Return (X, Y) of the center of cell containing provided text 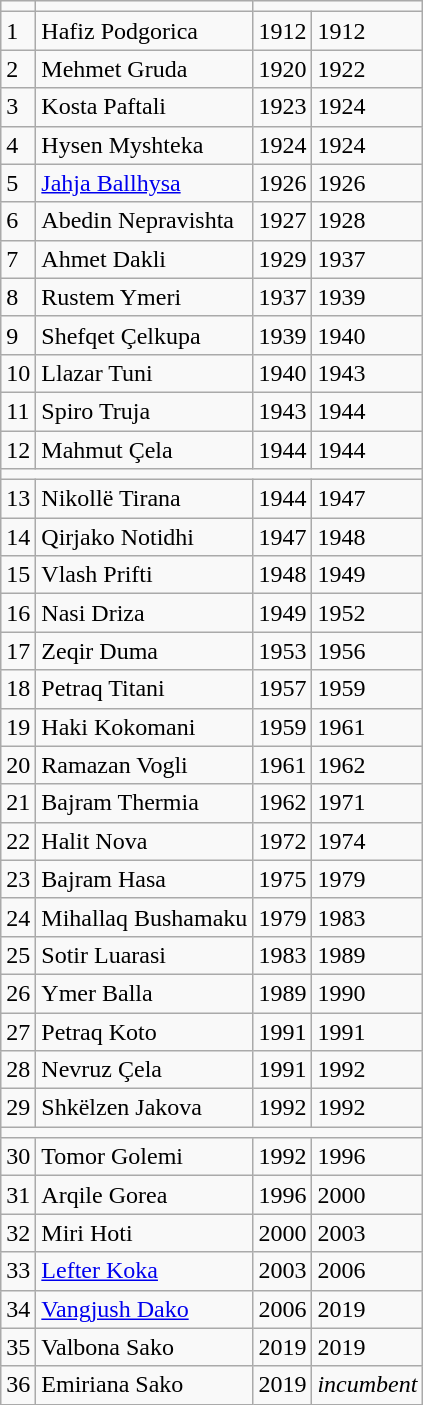
Hafiz Podgorica (144, 31)
Vangjush Dako (144, 1309)
Shefqet Çelkupa (144, 335)
Petraq Koto (144, 1031)
1956 (368, 651)
1957 (282, 689)
21 (18, 803)
28 (18, 1070)
Nikollë Tirana (144, 499)
Halit Nova (144, 841)
5 (18, 183)
Miri Hoti (144, 1233)
20 (18, 765)
31 (18, 1195)
Mehmet Gruda (144, 69)
Jahja Ballhysa (144, 183)
1923 (282, 107)
12 (18, 449)
Qirjako Notidhi (144, 537)
1929 (282, 259)
32 (18, 1233)
Hysen Myshteka (144, 145)
Bajram Hasa (144, 879)
3 (18, 107)
Rustem Ymeri (144, 297)
Lefter Koka (144, 1271)
1990 (368, 993)
Emiriana Sako (144, 1385)
18 (18, 689)
Petraq Titani (144, 689)
30 (18, 1157)
Abedin Nepravishta (144, 221)
Mihallaq Bushamaku (144, 917)
2 (18, 69)
13 (18, 499)
35 (18, 1347)
1974 (368, 841)
1920 (282, 69)
29 (18, 1108)
Tomor Golemi (144, 1157)
10 (18, 373)
Vlash Prifti (144, 575)
36 (18, 1385)
6 (18, 221)
Spiro Truja (144, 411)
17 (18, 651)
23 (18, 879)
incumbent (368, 1385)
9 (18, 335)
25 (18, 955)
22 (18, 841)
Ymer Balla (144, 993)
Mahmut Çela (144, 449)
1953 (282, 651)
1972 (282, 841)
11 (18, 411)
4 (18, 145)
1922 (368, 69)
34 (18, 1309)
24 (18, 917)
16 (18, 613)
Sotir Luarasi (144, 955)
Ramazan Vogli (144, 765)
1975 (282, 879)
8 (18, 297)
Llazar Tuni (144, 373)
1952 (368, 613)
Zeqir Duma (144, 651)
19 (18, 727)
27 (18, 1031)
Nevruz Çela (144, 1070)
1928 (368, 221)
Arqile Gorea (144, 1195)
7 (18, 259)
Shkëlzen Jakova (144, 1108)
Nasi Driza (144, 613)
Haki Kokomani (144, 727)
33 (18, 1271)
Kosta Paftali (144, 107)
14 (18, 537)
1927 (282, 221)
Bajram Thermia (144, 803)
1 (18, 31)
26 (18, 993)
Valbona Sako (144, 1347)
15 (18, 575)
1971 (368, 803)
Ahmet Dakli (144, 259)
